Scan for the cell matching the given text and deliver its (x, y) coordinate at center. 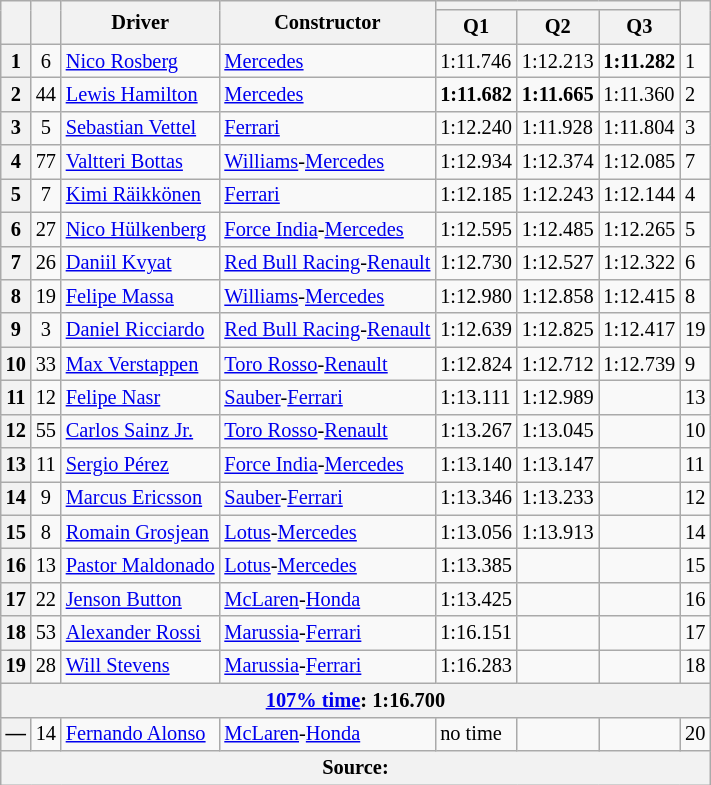
Constructor (327, 22)
33 (46, 364)
Q3 (640, 27)
1:12.858 (558, 296)
Driver (140, 22)
Daniil Kvyat (140, 263)
Kimi Räikkönen (140, 195)
Alexander Rossi (140, 633)
1:13.056 (476, 532)
1:12.934 (476, 162)
1:12.595 (476, 229)
1:13.913 (558, 532)
1:12.085 (640, 162)
1:13.267 (476, 431)
— (16, 734)
Carlos Sainz Jr. (140, 431)
1:13.233 (558, 498)
Q2 (558, 27)
Nico Hülkenberg (140, 229)
Felipe Massa (140, 296)
1:12.730 (476, 263)
1:12.415 (640, 296)
1:12.712 (558, 364)
1:11.928 (558, 128)
Valtteri Bottas (140, 162)
1:11.665 (558, 94)
1:13.346 (476, 498)
1:16.283 (476, 666)
1:12.374 (558, 162)
1:12.980 (476, 296)
1:12.485 (558, 229)
26 (46, 263)
1:16.151 (476, 633)
Pastor Maldonado (140, 565)
Lewis Hamilton (140, 94)
1:12.144 (640, 195)
Will Stevens (140, 666)
1:12.185 (476, 195)
1:12.213 (558, 61)
Felipe Nasr (140, 397)
Daniel Ricciardo (140, 330)
Marcus Ericsson (140, 498)
27 (46, 229)
1:13.045 (558, 431)
28 (46, 666)
1:12.322 (640, 263)
1:12.739 (640, 364)
107% time: 1:16.700 (356, 700)
1:13.385 (476, 565)
Romain Grosjean (140, 532)
Max Verstappen (140, 364)
Sergio Pérez (140, 465)
1:13.147 (558, 465)
1:12.527 (558, 263)
1:12.825 (558, 330)
1:12.639 (476, 330)
22 (46, 599)
1:12.989 (558, 397)
1:13.425 (476, 599)
1:12.417 (640, 330)
1:13.111 (476, 397)
77 (46, 162)
53 (46, 633)
1:11.682 (476, 94)
1:12.824 (476, 364)
Jenson Button (140, 599)
1:12.265 (640, 229)
44 (46, 94)
Fernando Alonso (140, 734)
1:11.282 (640, 61)
1:11.360 (640, 94)
Q1 (476, 27)
1:11.746 (476, 61)
Nico Rosberg (140, 61)
Sebastian Vettel (140, 128)
20 (695, 734)
1:12.240 (476, 128)
55 (46, 431)
no time (476, 734)
1:12.243 (558, 195)
1:13.140 (476, 465)
Source: (356, 767)
1:11.804 (640, 128)
